Return the [x, y] coordinate for the center point of the cell that contains the specified text.  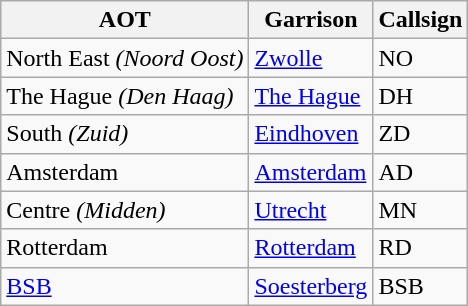
AD [420, 172]
RD [420, 248]
ZD [420, 134]
AOT [125, 20]
Callsign [420, 20]
The Hague [311, 96]
DH [420, 96]
North East (Noord Oost) [125, 58]
MN [420, 210]
The Hague (Den Haag) [125, 96]
Eindhoven [311, 134]
NO [420, 58]
Utrecht [311, 210]
South (Zuid) [125, 134]
Centre (Midden) [125, 210]
Soesterberg [311, 286]
Garrison [311, 20]
Zwolle [311, 58]
